Capture the cell that displays the provided text and extract its [X, Y] central coordinate. 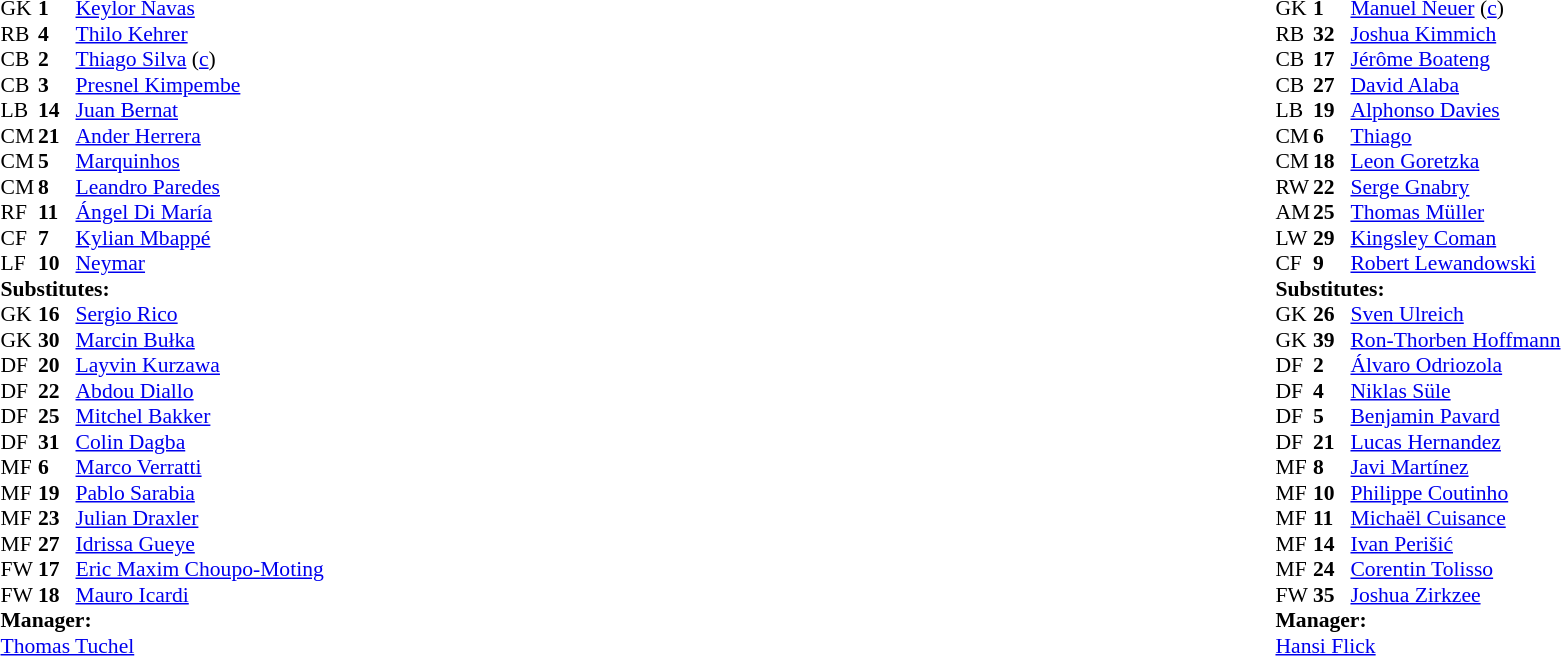
Sergio Rico [200, 315]
Niklas Süle [1455, 391]
Thiago [1455, 136]
Joshua Zirkzee [1455, 595]
Thiago Silva (c) [200, 59]
Sven Ulreich [1455, 315]
David Alaba [1455, 85]
Ander Herrera [200, 136]
32 [1332, 34]
Mitchel Bakker [200, 417]
Leon Goretzka [1455, 161]
3 [57, 85]
16 [57, 315]
Joshua Kimmich [1455, 34]
Thomas Müller [1455, 213]
LF [19, 263]
Lucas Hernandez [1455, 442]
Colin Dagba [200, 442]
RF [19, 213]
Robert Lewandowski [1455, 263]
AM [1294, 213]
Idrissa Gueye [200, 544]
Ivan Perišić [1455, 544]
Benjamin Pavard [1455, 417]
Jérôme Boateng [1455, 59]
Marcin Bułka [200, 340]
Javi Martínez [1455, 467]
35 [1332, 595]
23 [57, 519]
Corentin Tolisso [1455, 569]
Juan Bernat [200, 111]
31 [57, 442]
Ron-Thorben Hoffmann [1455, 340]
30 [57, 340]
Kylian Mbappé [200, 238]
Serge Gnabry [1455, 187]
26 [1332, 315]
Marco Verratti [200, 467]
Presnel Kimpembe [200, 85]
Layvin Kurzawa [200, 365]
Mauro Icardi [200, 595]
39 [1332, 340]
Leandro Paredes [200, 187]
Ángel Di María [200, 213]
Kingsley Coman [1455, 238]
7 [57, 238]
Abdou Diallo [200, 391]
Marquinhos [200, 161]
Alphonso Davies [1455, 111]
Julian Draxler [200, 519]
Pablo Sarabia [200, 493]
Philippe Coutinho [1455, 493]
24 [1332, 569]
20 [57, 365]
LW [1294, 238]
Álvaro Odriozola [1455, 365]
Eric Maxim Choupo-Moting [200, 569]
RW [1294, 187]
9 [1332, 263]
29 [1332, 238]
Neymar [200, 263]
Michaël Cuisance [1455, 519]
Thilo Kehrer [200, 34]
